Scan for the cell matching the given text and deliver its [X, Y] coordinate at center. 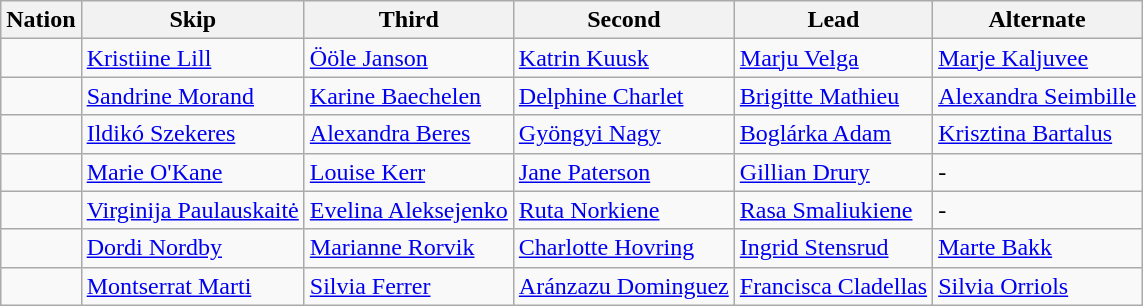
Gyöngyi Nagy [624, 134]
Marje Kaljuvee [1038, 58]
Alternate [1038, 20]
Boglárka Adam [833, 134]
Montserrat Marti [192, 286]
Ingrid Stensrud [833, 248]
Sandrine Morand [192, 96]
Nation [41, 20]
Second [624, 20]
Silvia Orriols [1038, 286]
Katrin Kuusk [624, 58]
Francisca Cladellas [833, 286]
Marianne Rorvik [408, 248]
Gillian Drury [833, 172]
Skip [192, 20]
Evelina Aleksejenko [408, 210]
Virginija Paulauskaitė [192, 210]
Charlotte Hovring [624, 248]
Silvia Ferrer [408, 286]
Rasa Smaliukiene [833, 210]
Marie O'Kane [192, 172]
Alexandra Seimbille [1038, 96]
Jane Paterson [624, 172]
Ildikó Szekeres [192, 134]
Dordi Nordby [192, 248]
Marte Bakk [1038, 248]
Louise Kerr [408, 172]
Third [408, 20]
Ruta Norkiene [624, 210]
Lead [833, 20]
Karine Baechelen [408, 96]
Krisztina Bartalus [1038, 134]
Kristiine Lill [192, 58]
Alexandra Beres [408, 134]
Delphine Charlet [624, 96]
Brigitte Mathieu [833, 96]
Ööle Janson [408, 58]
Aránzazu Dominguez [624, 286]
Marju Velga [833, 58]
